Pinpoint the cell where the given text exists, returning its [x, y] midpoint coordinate. 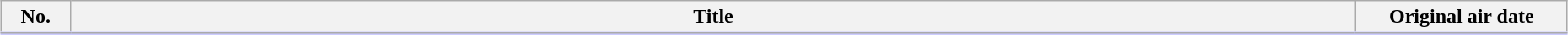
Original air date [1462, 17]
Title [713, 17]
No. [35, 17]
